Detect which cell encompasses the target text, then output its (X, Y) center coordinate. 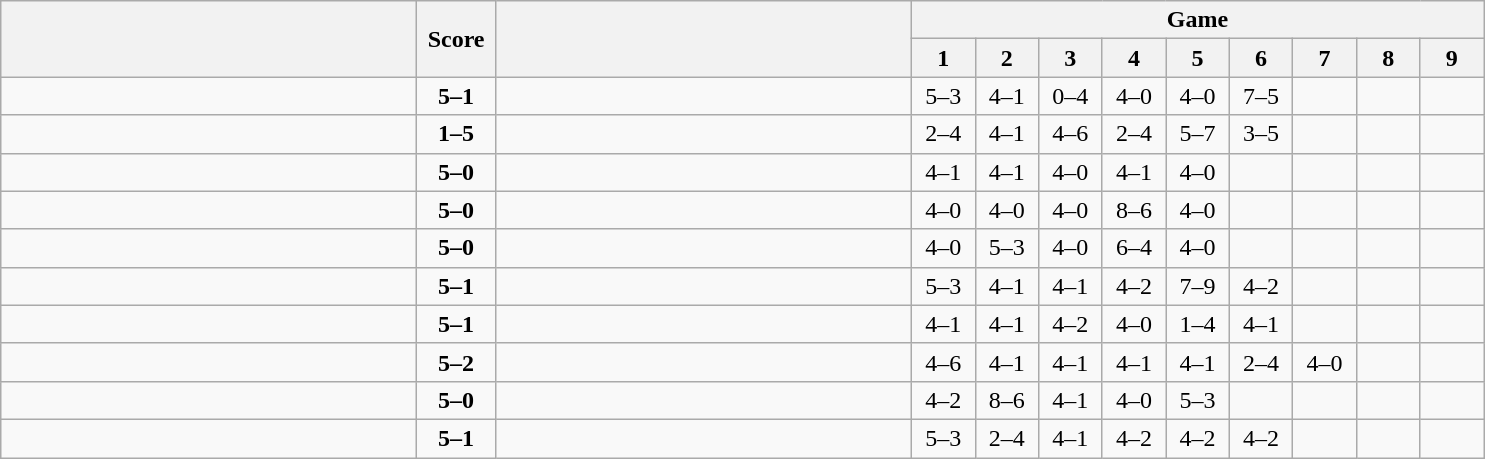
5–2 (456, 362)
Game (1197, 20)
5 (1198, 58)
9 (1452, 58)
7–9 (1198, 286)
0–4 (1071, 96)
4 (1134, 58)
6 (1261, 58)
1–4 (1198, 324)
5–7 (1198, 134)
6–4 (1134, 248)
3 (1071, 58)
2 (1007, 58)
7–5 (1261, 96)
3–5 (1261, 134)
1–5 (456, 134)
Score (456, 39)
8 (1388, 58)
1 (943, 58)
7 (1325, 58)
